Return [x, y] of the center of cell containing provided text 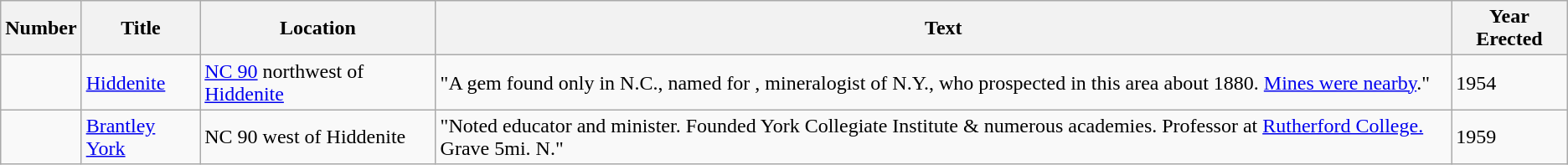
Title [141, 28]
"A gem found only in N.C., named for , mineralogist of N.Y., who prospected in this area about 1880. Mines were nearby." [943, 82]
Location [318, 28]
Hiddenite [141, 82]
NC 90 northwest of Hiddenite [318, 82]
1959 [1509, 137]
Number [41, 28]
Text [943, 28]
1954 [1509, 82]
NC 90 west of Hiddenite [318, 137]
Year Erected [1509, 28]
"Noted educator and minister. Founded York Collegiate Institute & numerous academies. Professor at Rutherford College. Grave 5mi. N." [943, 137]
Brantley York [141, 137]
